Pinpoint the cell where the given text exists, returning its [X, Y] midpoint coordinate. 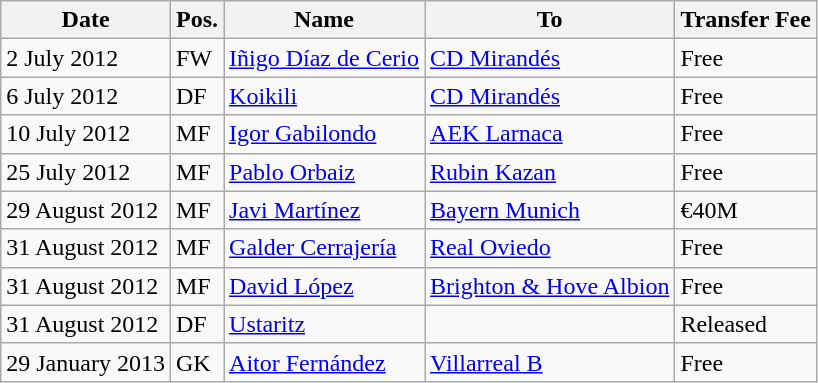
Igor Gabilondo [324, 134]
David López [324, 286]
€40M [746, 210]
10 July 2012 [86, 134]
Ustaritz [324, 324]
6 July 2012 [86, 96]
GK [196, 362]
Bayern Munich [550, 210]
Name [324, 20]
Real Oviedo [550, 248]
AEK Larnaca [550, 134]
Pos. [196, 20]
FW [196, 58]
To [550, 20]
Villarreal B [550, 362]
Brighton & Hove Albion [550, 286]
Released [746, 324]
Rubin Kazan [550, 172]
25 July 2012 [86, 172]
Transfer Fee [746, 20]
Iñigo Díaz de Cerio [324, 58]
Date [86, 20]
Pablo Orbaiz [324, 172]
29 January 2013 [86, 362]
Galder Cerrajería [324, 248]
2 July 2012 [86, 58]
Aitor Fernández [324, 362]
Javi Martínez [324, 210]
29 August 2012 [86, 210]
Koikili [324, 96]
